Output the (X, Y) coordinate of the center of the cell containing the given text.  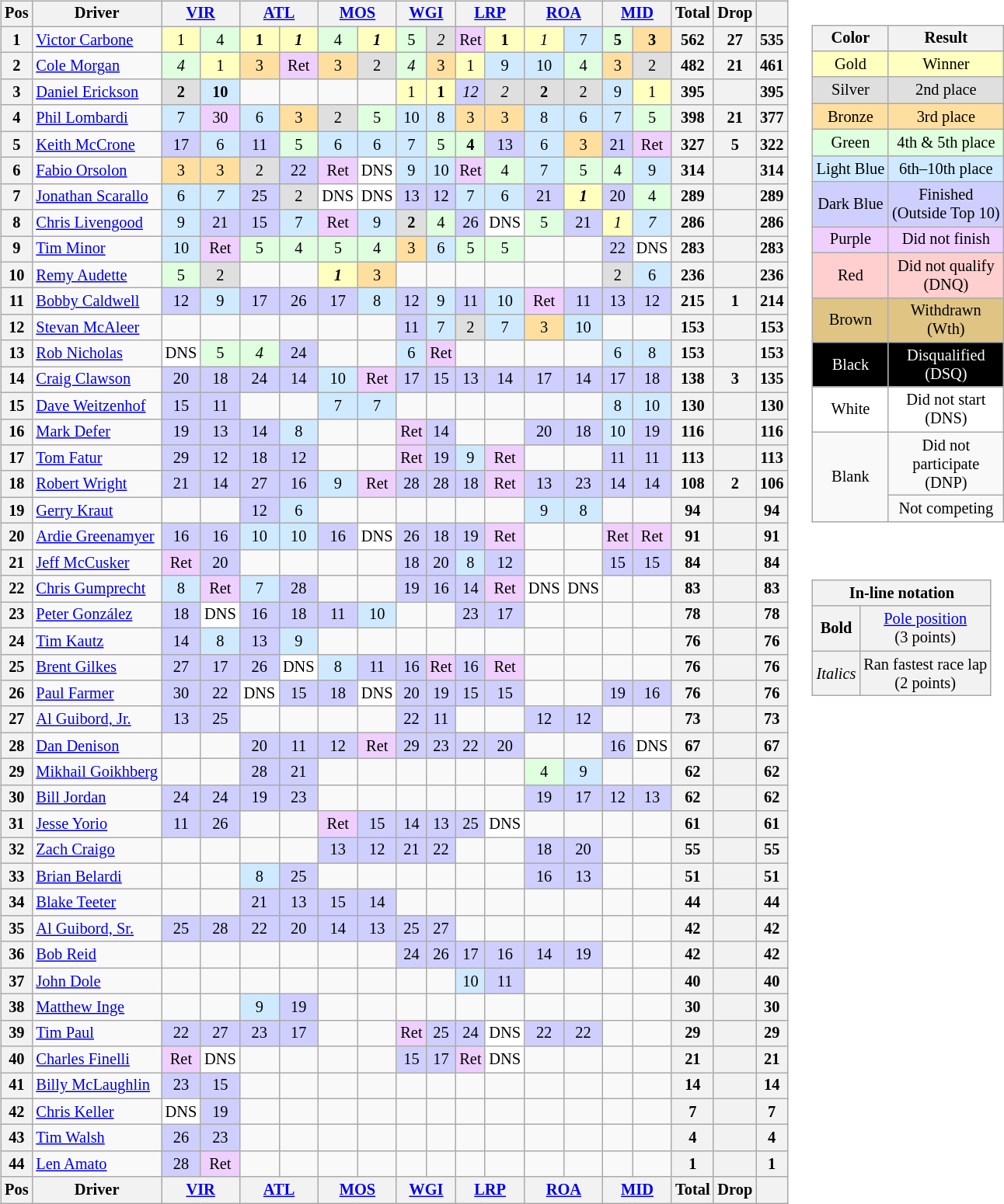
33 (16, 876)
215 (692, 301)
John Dole (96, 981)
Peter González (96, 615)
Ran fastest race lap(2 points) (925, 673)
Brown (850, 320)
535 (772, 40)
Finished(Outside Top 10) (946, 204)
Chris Livengood (96, 223)
322 (772, 144)
Tim Paul (96, 1033)
Did not finish (946, 240)
Tim Walsh (96, 1138)
562 (692, 40)
Light Blue (850, 169)
Blake Teeter (96, 903)
Tom Fatur (96, 458)
Matthew Inge (96, 1007)
Silver (850, 90)
Keith McCrone (96, 144)
Fabio Orsolon (96, 171)
Red (850, 275)
Cole Morgan (96, 66)
36 (16, 955)
Al Guibord, Sr. (96, 929)
Gold (850, 64)
108 (692, 484)
34 (16, 903)
2nd place (946, 90)
Mark Defer (96, 432)
Jonathan Scarallo (96, 197)
Withdrawn(Wth) (946, 320)
Len Amato (96, 1164)
482 (692, 66)
White (850, 409)
35 (16, 929)
214 (772, 301)
Zach Craigo (96, 851)
Victor Carbone (96, 40)
Dave Weitzenhof (96, 405)
106 (772, 484)
3rd place (946, 117)
Jeff McCusker (96, 562)
32 (16, 851)
Pole position(3 points) (925, 628)
4th & 5th place (946, 143)
Billy McLaughlin (96, 1086)
Mikhail Goikhberg (96, 772)
39 (16, 1033)
37 (16, 981)
38 (16, 1007)
Tim Kautz (96, 641)
Did not qualify(DNQ) (946, 275)
Winner (946, 64)
Green (850, 143)
Jesse Yorio (96, 824)
Color (850, 38)
Brian Belardi (96, 876)
Robert Wright (96, 484)
Craig Clawson (96, 380)
138 (692, 380)
Did not start(DNS) (946, 409)
Ardie Greenamyer (96, 537)
398 (692, 118)
Paul Farmer (96, 694)
Dan Denison (96, 746)
Not competing (946, 509)
Remy Audette (96, 275)
Gerry Kraut (96, 510)
Al Guibord, Jr. (96, 719)
Dark Blue (850, 204)
31 (16, 824)
Bob Reid (96, 955)
327 (692, 144)
Bill Jordan (96, 798)
Blank (850, 477)
Tim Minor (96, 249)
Italics (836, 673)
43 (16, 1138)
6th–10th place (946, 169)
Black (850, 365)
Bobby Caldwell (96, 301)
Result (946, 38)
Brent Gilkes (96, 667)
377 (772, 118)
Disqualified(DSQ) (946, 365)
461 (772, 66)
In-line notation (901, 593)
Did notparticipate(DNP) (946, 464)
Bronze (850, 117)
Chris Keller (96, 1112)
Phil Lombardi (96, 118)
Purple (850, 240)
Stevan McAleer (96, 328)
41 (16, 1086)
Charles Finelli (96, 1060)
Bold (836, 628)
Daniel Erickson (96, 92)
Rob Nicholas (96, 353)
135 (772, 380)
Chris Gumprecht (96, 589)
